Provide the [X, Y] coordinate of the cell's center where the given text is located.  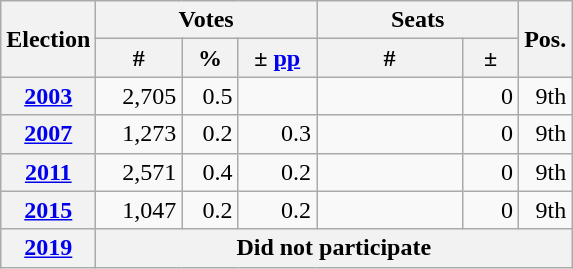
2019 [48, 248]
1,047 [139, 210]
2011 [48, 172]
0.5 [210, 96]
± pp [278, 58]
0.3 [278, 134]
% [210, 58]
Pos. [546, 39]
0.4 [210, 172]
Votes [206, 20]
2,705 [139, 96]
Did not participate [334, 248]
2007 [48, 134]
Election [48, 39]
2015 [48, 210]
± [491, 58]
1,273 [139, 134]
2,571 [139, 172]
Seats [417, 20]
2003 [48, 96]
